Pinpoint the cell where the given text exists, returning its [X, Y] midpoint coordinate. 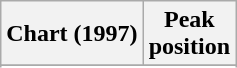
Chart (1997) [72, 34]
Peakposition [189, 34]
